Return [x, y] of the center of cell containing provided text 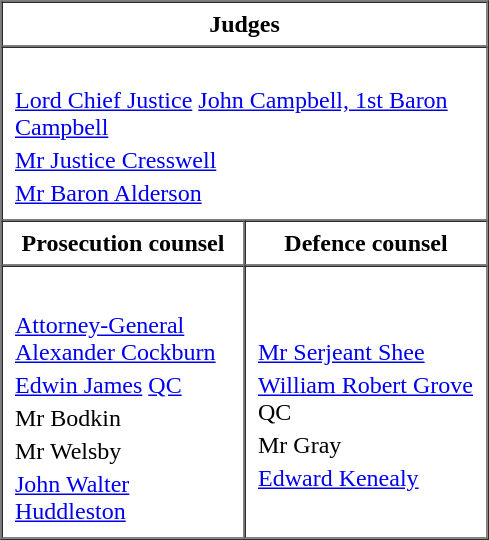
Judges [245, 24]
Mr Bodkin [124, 419]
Attorney-General Alexander Cockburn [124, 338]
Defence counsel [366, 242]
Mr Baron Alderson [245, 193]
Mr Justice Cresswell [245, 161]
Mr Gray [366, 445]
Mr Serjeant Shee William Robert Grove QC Mr Gray Edward Kenealy [366, 402]
William Robert Grove QC [366, 398]
Mr Welsby [124, 451]
Mr Serjeant Shee [366, 353]
Attorney-General Alexander Cockburn Edwin James QC Mr Bodkin Mr Welsby John Walter Huddleston [124, 402]
Prosecution counsel [124, 242]
Edward Kenealy [366, 479]
John Walter Huddleston [124, 498]
Edwin James QC [124, 385]
Lord Chief Justice John Campbell, 1st Baron Campbell Mr Justice Cresswell Mr Baron Alderson [245, 133]
Lord Chief Justice John Campbell, 1st Baron Campbell [245, 114]
